Search for the cell housing the specified text and yield its [X, Y] center coordinate. 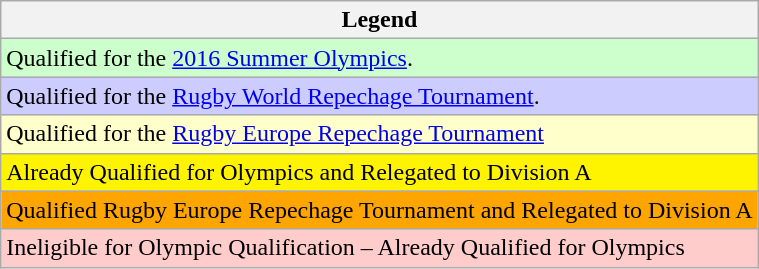
Legend [380, 20]
Ineligible for Olympic Qualification – Already Qualified for Olympics [380, 248]
Qualified for the Rugby World Repechage Tournament. [380, 96]
Already Qualified for Olympics and Relegated to Division A [380, 172]
Qualified for the Rugby Europe Repechage Tournament [380, 134]
Qualified Rugby Europe Repechage Tournament and Relegated to Division A [380, 210]
Qualified for the 2016 Summer Olympics. [380, 58]
